Pinpoint the cell where the given text exists, returning its [X, Y] midpoint coordinate. 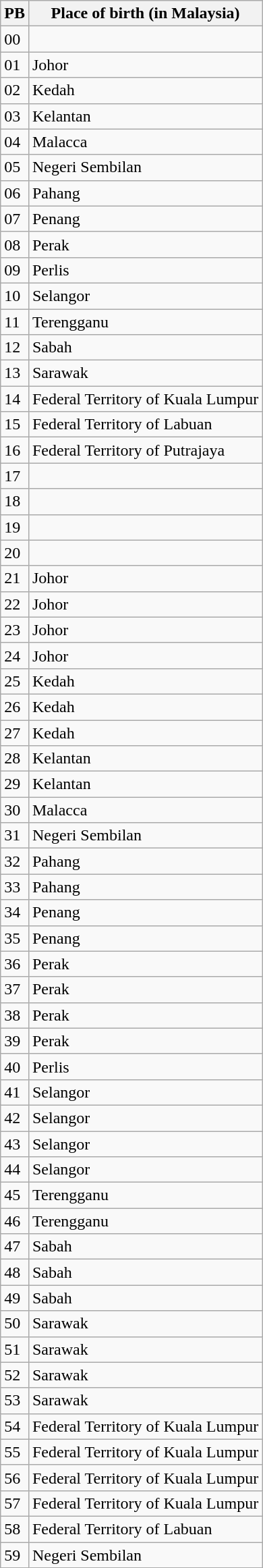
53 [15, 1401]
23 [15, 630]
46 [15, 1221]
37 [15, 990]
Federal Territory of Putrajaya [145, 450]
08 [15, 244]
13 [15, 373]
03 [15, 116]
50 [15, 1324]
36 [15, 964]
Place of birth (in Malaysia) [145, 13]
35 [15, 938]
01 [15, 65]
04 [15, 142]
44 [15, 1170]
30 [15, 810]
27 [15, 732]
PB [15, 13]
56 [15, 1478]
21 [15, 578]
58 [15, 1529]
38 [15, 1015]
10 [15, 296]
15 [15, 425]
57 [15, 1503]
18 [15, 502]
28 [15, 759]
20 [15, 553]
16 [15, 450]
54 [15, 1426]
47 [15, 1247]
49 [15, 1298]
31 [15, 836]
32 [15, 861]
05 [15, 167]
19 [15, 527]
14 [15, 399]
55 [15, 1452]
42 [15, 1118]
34 [15, 913]
25 [15, 681]
06 [15, 193]
11 [15, 322]
00 [15, 39]
33 [15, 887]
52 [15, 1375]
39 [15, 1041]
59 [15, 1555]
29 [15, 784]
17 [15, 476]
22 [15, 604]
43 [15, 1144]
41 [15, 1092]
48 [15, 1272]
26 [15, 707]
09 [15, 270]
24 [15, 655]
12 [15, 348]
02 [15, 90]
51 [15, 1349]
45 [15, 1195]
40 [15, 1066]
07 [15, 219]
